Find where the given text appears and provide that cell's center as [X, Y] coordinate. 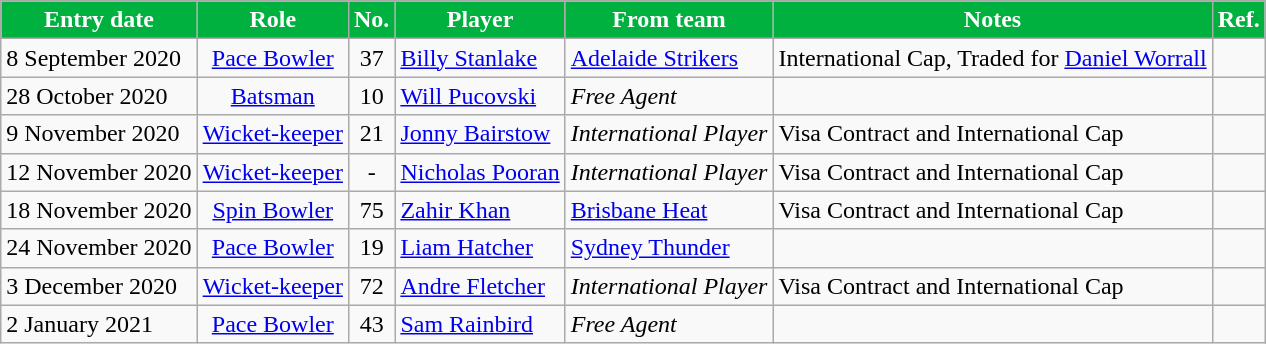
Sam Rainbird [480, 324]
72 [371, 286]
Nicholas Pooran [480, 172]
8 September 2020 [99, 58]
International Cap, Traded for Daniel Worrall [992, 58]
Andre Fletcher [480, 286]
Will Pucovski [480, 96]
- [371, 172]
Player [480, 20]
Batsman [272, 96]
12 November 2020 [99, 172]
Brisbane Heat [669, 210]
37 [371, 58]
2 January 2021 [99, 324]
24 November 2020 [99, 248]
Entry date [99, 20]
21 [371, 134]
Billy Stanlake [480, 58]
Spin Bowler [272, 210]
Notes [992, 20]
No. [371, 20]
3 December 2020 [99, 286]
43 [371, 324]
18 November 2020 [99, 210]
From team [669, 20]
Jonny Bairstow [480, 134]
Role [272, 20]
9 November 2020 [99, 134]
Liam Hatcher [480, 248]
Adelaide Strikers [669, 58]
28 October 2020 [99, 96]
Sydney Thunder [669, 248]
19 [371, 248]
10 [371, 96]
75 [371, 210]
Ref. [1238, 20]
Zahir Khan [480, 210]
